From the cell containing the given text, extract its center point as [x, y] coordinate. 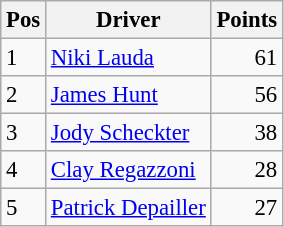
5 [24, 208]
61 [246, 58]
Jody Scheckter [129, 133]
Patrick Depailler [129, 208]
1 [24, 58]
28 [246, 170]
James Hunt [129, 95]
4 [24, 170]
Clay Regazzoni [129, 170]
3 [24, 133]
Points [246, 20]
38 [246, 133]
Pos [24, 20]
2 [24, 95]
56 [246, 95]
Niki Lauda [129, 58]
Driver [129, 20]
27 [246, 208]
